Detect which cell encompasses the target text, then output its [x, y] center coordinate. 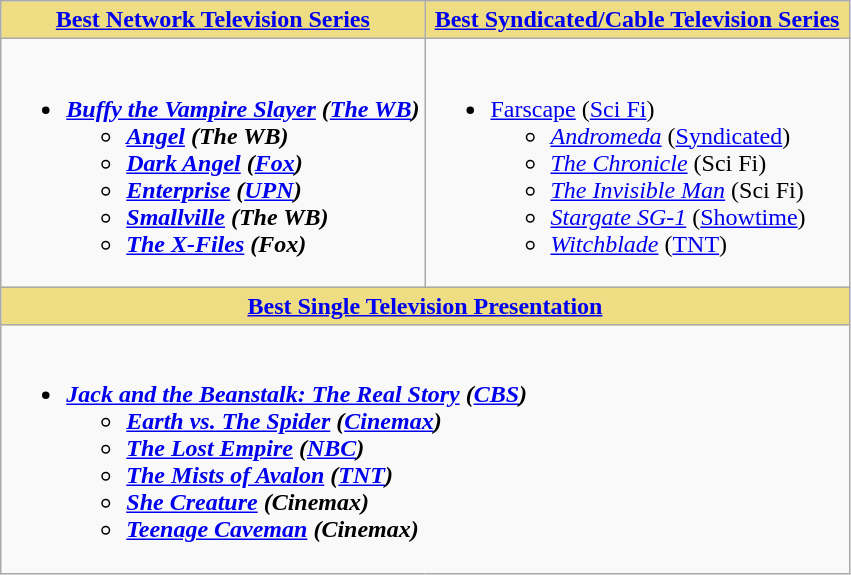
Best Syndicated/Cable Television Series [637, 20]
Best Network Television Series [213, 20]
Farscape (Sci Fi)Andromeda (Syndicated)The Chronicle (Sci Fi)The Invisible Man (Sci Fi)Stargate SG-1 (Showtime)Witchblade (TNT) [637, 163]
Buffy the Vampire Slayer (The WB)Angel (The WB)Dark Angel (Fox)Enterprise (UPN)Smallville (The WB)The X-Files (Fox) [213, 163]
Best Single Television Presentation [425, 306]
